For the text-containing cell, return its midpoint in (X, Y) coordinate format. 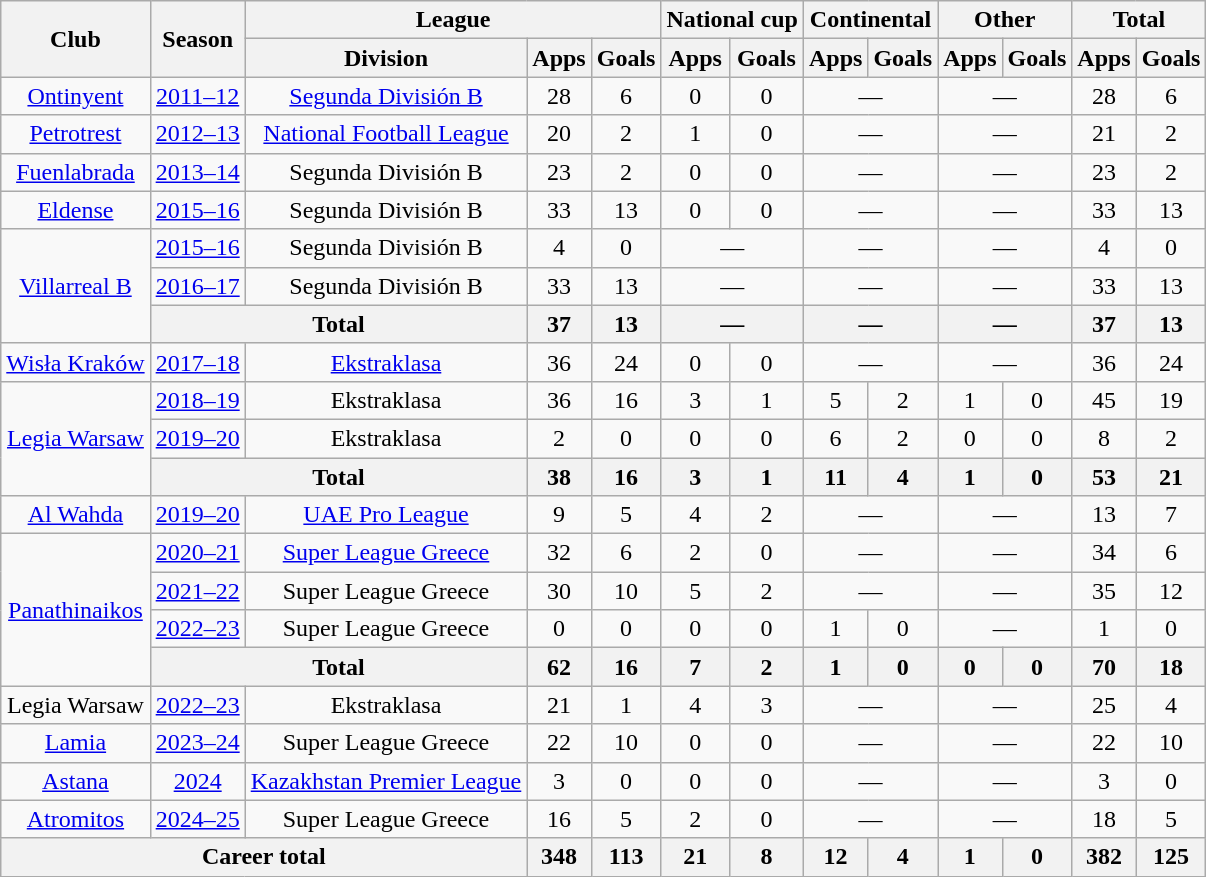
2012–13 (198, 134)
Al Wahda (76, 515)
Petrotrest (76, 134)
2013–14 (198, 172)
2020–21 (198, 553)
Division (386, 58)
2024 (198, 781)
11 (835, 477)
19 (1171, 400)
Season (198, 39)
125 (1171, 857)
2023–24 (198, 743)
National cup (732, 20)
Career total (264, 857)
League (453, 20)
Fuenlabrada (76, 172)
348 (559, 857)
2018–19 (198, 400)
30 (559, 591)
Atromitos (76, 819)
2016–17 (198, 286)
382 (1104, 857)
25 (1104, 705)
38 (559, 477)
National Football League (386, 134)
UAE Pro League (386, 515)
Other (1005, 20)
2017–18 (198, 362)
Panathinaikos (76, 610)
2011–12 (198, 96)
32 (559, 553)
53 (1104, 477)
113 (626, 857)
Eldense (76, 210)
45 (1104, 400)
Kazakhstan Premier League (386, 781)
20 (559, 134)
2024–25 (198, 819)
Wisła Kraków (76, 362)
2021–22 (198, 591)
Ontinyent (76, 96)
Lamia (76, 743)
62 (559, 667)
Club (76, 39)
9 (559, 515)
34 (1104, 553)
Astana (76, 781)
70 (1104, 667)
35 (1104, 591)
Continental (870, 20)
Villarreal B (76, 286)
